Pinpoint the cell where the given text exists, returning its [X, Y] midpoint coordinate. 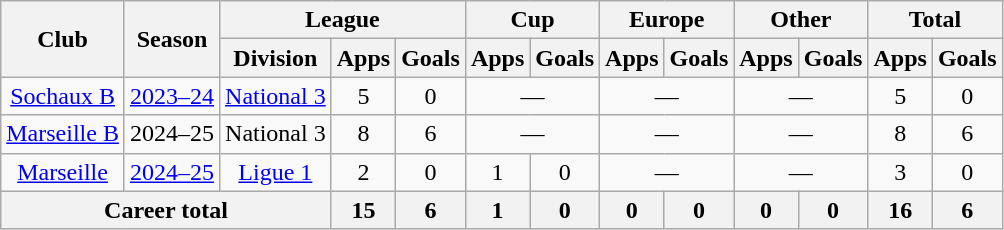
Season [172, 39]
Sochaux B [63, 96]
Club [63, 39]
Division [276, 58]
Marseille [63, 172]
Total [935, 20]
Ligue 1 [276, 172]
Cup [532, 20]
Career total [166, 210]
3 [900, 172]
League [343, 20]
2023–24 [172, 96]
2 [363, 172]
Marseille B [63, 134]
15 [363, 210]
Other [801, 20]
Europe [667, 20]
16 [900, 210]
